For the text-containing cell, return its midpoint in (x, y) coordinate format. 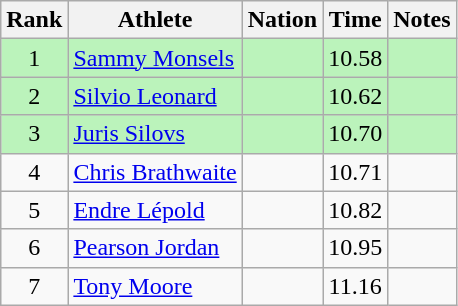
2 (34, 96)
10.95 (356, 248)
7 (34, 286)
10.70 (356, 134)
3 (34, 134)
Endre Lépold (155, 210)
10.82 (356, 210)
Time (356, 20)
Sammy Monsels (155, 58)
1 (34, 58)
Juris Silovs (155, 134)
6 (34, 248)
Tony Moore (155, 286)
5 (34, 210)
4 (34, 172)
Chris Brathwaite (155, 172)
11.16 (356, 286)
Silvio Leonard (155, 96)
10.62 (356, 96)
Nation (282, 20)
Rank (34, 20)
10.58 (356, 58)
Athlete (155, 20)
Pearson Jordan (155, 248)
10.71 (356, 172)
Notes (422, 20)
